Search for the cell housing the specified text and yield its [X, Y] center coordinate. 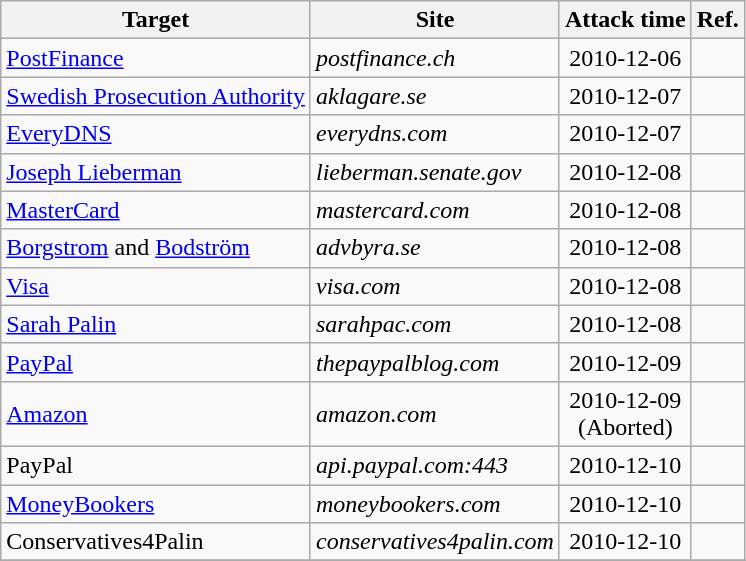
2010-12-09(Aborted) [625, 414]
Site [434, 20]
Attack time [625, 20]
Visa [156, 286]
amazon.com [434, 414]
mastercard.com [434, 210]
postfinance.ch [434, 58]
lieberman.senate.gov [434, 172]
conservatives4palin.com [434, 542]
Ref. [718, 20]
Conservatives4Palin [156, 542]
2010-12-06 [625, 58]
MoneyBookers [156, 503]
Borgstrom and Bodström [156, 248]
2010-12-09 [625, 362]
sarahpac.com [434, 324]
moneybookers.com [434, 503]
everydns.com [434, 134]
Target [156, 20]
PostFinance [156, 58]
Joseph Lieberman [156, 172]
aklagare.se [434, 96]
Swedish Prosecution Authority [156, 96]
advbyra.se [434, 248]
api.paypal.com:443 [434, 465]
EveryDNS [156, 134]
thepaypalblog.com [434, 362]
Sarah Palin [156, 324]
Amazon [156, 414]
MasterCard [156, 210]
visa.com [434, 286]
